Extract the [x, y] coordinate from the center of the cell holding the provided text.  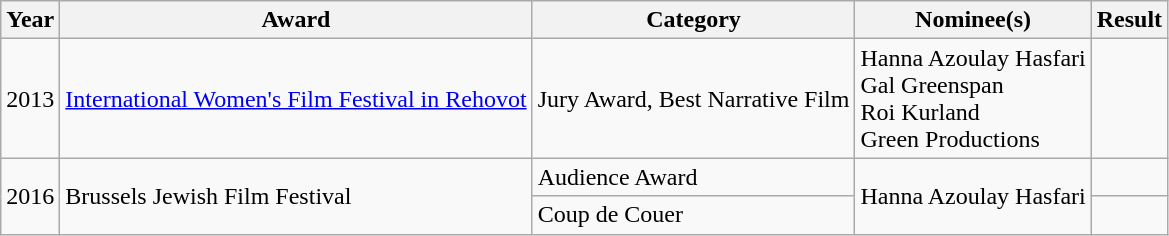
Nominee(s) [973, 20]
Result [1129, 20]
2016 [30, 196]
Category [694, 20]
International Women's Film Festival in Rehovot [296, 98]
Brussels Jewish Film Festival [296, 196]
Year [30, 20]
Jury Award, Best Narrative Film [694, 98]
Coup de Couer [694, 215]
Audience Award [694, 177]
Award [296, 20]
Hanna Azoulay Hasfari Gal Greenspan Roi Kurland Green Productions [973, 98]
2013 [30, 98]
Hanna Azoulay Hasfari [973, 196]
